Search for the cell housing the specified text and yield its [X, Y] center coordinate. 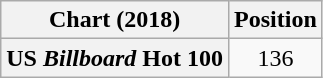
Chart (2018) [115, 20]
US Billboard Hot 100 [115, 58]
136 [276, 58]
Position [276, 20]
